Capture the cell that displays the provided text and extract its [x, y] central coordinate. 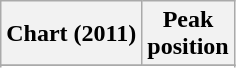
Chart (2011) [72, 34]
Peakposition [188, 34]
